Scan for the cell matching the given text and deliver its [x, y] coordinate at center. 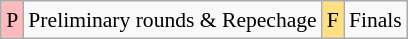
Preliminary rounds & Repechage [172, 20]
P [12, 20]
Finals [376, 20]
F [333, 20]
